Detect which cell encompasses the target text, then output its (x, y) center coordinate. 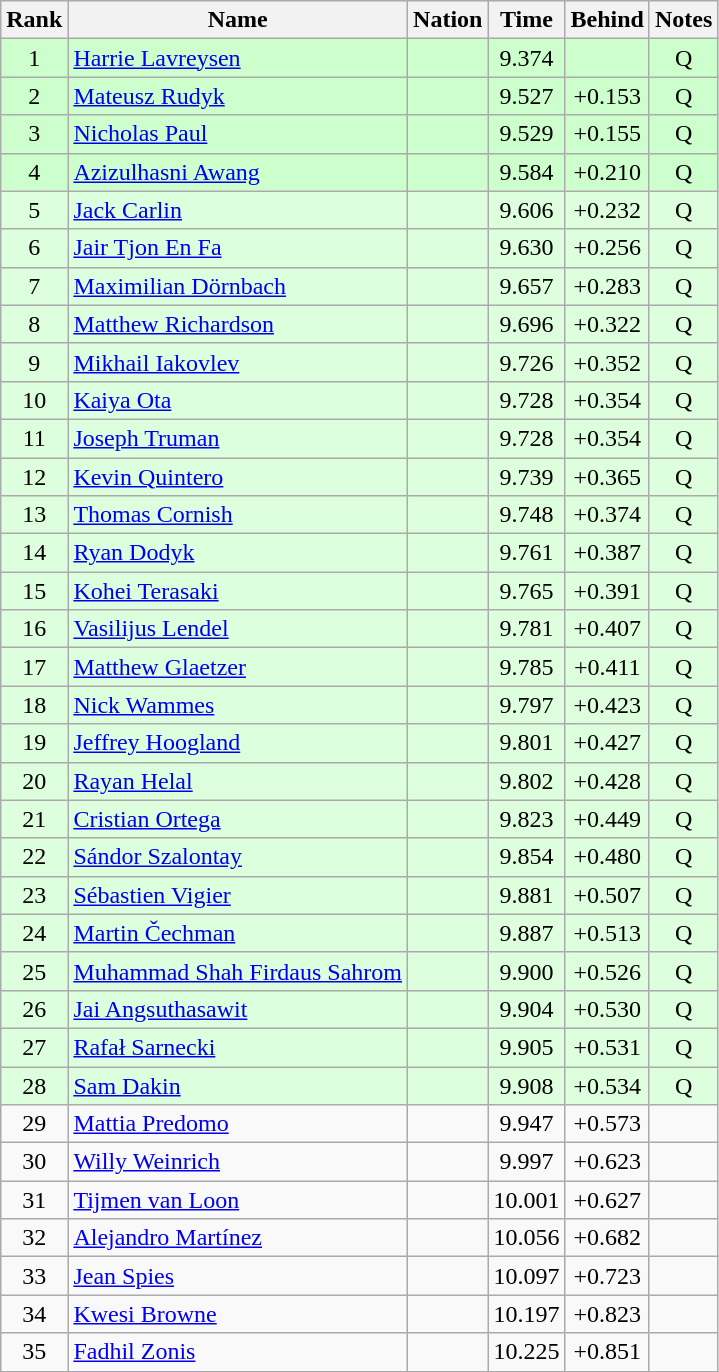
34 (34, 1314)
Sándor Szalontay (238, 857)
28 (34, 1085)
22 (34, 857)
+0.623 (607, 1162)
+0.155 (607, 134)
9.374 (526, 58)
+0.387 (607, 553)
9.696 (526, 324)
+0.534 (607, 1085)
Azizulhasni Awang (238, 172)
+0.513 (607, 933)
+0.427 (607, 743)
Jair Tjon En Fa (238, 248)
10.197 (526, 1314)
+0.526 (607, 971)
+0.682 (607, 1238)
+0.428 (607, 781)
Behind (607, 20)
9.997 (526, 1162)
4 (34, 172)
9.947 (526, 1124)
9.657 (526, 286)
+0.352 (607, 362)
10.056 (526, 1238)
9.761 (526, 553)
9.881 (526, 895)
15 (34, 591)
9.529 (526, 134)
24 (34, 933)
+0.627 (607, 1200)
29 (34, 1124)
+0.530 (607, 1009)
9.765 (526, 591)
10.097 (526, 1276)
19 (34, 743)
3 (34, 134)
Nation (448, 20)
Tijmen van Loon (238, 1200)
9.904 (526, 1009)
9.887 (526, 933)
9.854 (526, 857)
+0.823 (607, 1314)
9.606 (526, 210)
Matthew Glaetzer (238, 667)
9.905 (526, 1047)
+0.449 (607, 819)
Rank (34, 20)
23 (34, 895)
Matthew Richardson (238, 324)
12 (34, 477)
9.823 (526, 819)
Mateusz Rudyk (238, 96)
Jean Spies (238, 1276)
+0.391 (607, 591)
Willy Weinrich (238, 1162)
13 (34, 515)
9.726 (526, 362)
Harrie Lavreysen (238, 58)
9.781 (526, 629)
Kaiya Ota (238, 400)
Vasilijus Lendel (238, 629)
+0.423 (607, 705)
+0.283 (607, 286)
10 (34, 400)
9 (34, 362)
Time (526, 20)
9.908 (526, 1085)
Alejandro Martínez (238, 1238)
Joseph Truman (238, 438)
6 (34, 248)
Thomas Cornish (238, 515)
+0.256 (607, 248)
Mattia Predomo (238, 1124)
21 (34, 819)
Nicholas Paul (238, 134)
9.748 (526, 515)
10.001 (526, 1200)
+0.210 (607, 172)
18 (34, 705)
Maximilian Dörnbach (238, 286)
Kevin Quintero (238, 477)
17 (34, 667)
10.225 (526, 1352)
Jack Carlin (238, 210)
9.802 (526, 781)
Rayan Helal (238, 781)
+0.153 (607, 96)
+0.365 (607, 477)
8 (34, 324)
+0.507 (607, 895)
2 (34, 96)
Kwesi Browne (238, 1314)
+0.480 (607, 857)
+0.322 (607, 324)
1 (34, 58)
+0.232 (607, 210)
Jeffrey Hoogland (238, 743)
33 (34, 1276)
9.900 (526, 971)
+0.723 (607, 1276)
+0.411 (607, 667)
Rafał Sarnecki (238, 1047)
25 (34, 971)
7 (34, 286)
Name (238, 20)
32 (34, 1238)
16 (34, 629)
Kohei Terasaki (238, 591)
Ryan Dodyk (238, 553)
+0.851 (607, 1352)
5 (34, 210)
9.739 (526, 477)
Sébastien Vigier (238, 895)
+0.407 (607, 629)
Fadhil Zonis (238, 1352)
Sam Dakin (238, 1085)
9.785 (526, 667)
Notes (683, 20)
20 (34, 781)
35 (34, 1352)
9.630 (526, 248)
31 (34, 1200)
Jai Angsuthasawit (238, 1009)
Martin Čechman (238, 933)
9.584 (526, 172)
30 (34, 1162)
11 (34, 438)
26 (34, 1009)
9.527 (526, 96)
27 (34, 1047)
Cristian Ortega (238, 819)
+0.573 (607, 1124)
9.797 (526, 705)
+0.531 (607, 1047)
Muhammad Shah Firdaus Sahrom (238, 971)
14 (34, 553)
Nick Wammes (238, 705)
+0.374 (607, 515)
9.801 (526, 743)
Mikhail Iakovlev (238, 362)
